Detect which cell encompasses the target text, then output its [x, y] center coordinate. 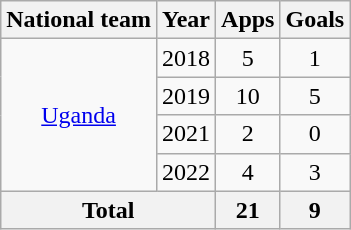
2018 [186, 58]
National team [79, 20]
Apps [248, 20]
Year [186, 20]
2 [248, 134]
4 [248, 172]
2022 [186, 172]
Total [108, 210]
10 [248, 96]
1 [315, 58]
2019 [186, 96]
0 [315, 134]
21 [248, 210]
Uganda [79, 115]
3 [315, 172]
9 [315, 210]
Goals [315, 20]
2021 [186, 134]
